Output the (X, Y) coordinate of the center of the cell containing the given text.  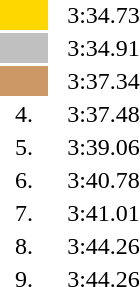
7. (24, 213)
5. (24, 147)
6. (24, 180)
4. (24, 114)
8. (24, 246)
